Provide the (X, Y) coordinate of the cell's center where the given text is located.  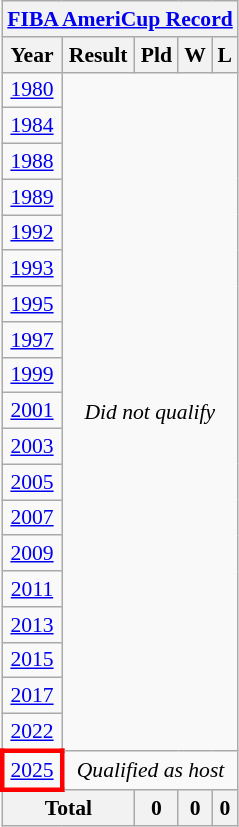
1993 (32, 269)
W (195, 55)
1997 (32, 340)
Qualified as host (150, 770)
L (225, 55)
2015 (32, 660)
1995 (32, 304)
Year (32, 55)
2001 (32, 411)
1992 (32, 233)
1999 (32, 375)
2013 (32, 625)
FIBA AmeriCup Record (120, 19)
Did not qualify (150, 411)
1989 (32, 197)
2009 (32, 554)
Pld (157, 55)
2003 (32, 447)
2011 (32, 589)
2022 (32, 732)
2025 (32, 770)
Total (68, 808)
Result (98, 55)
1988 (32, 162)
1984 (32, 126)
2017 (32, 696)
1980 (32, 90)
2005 (32, 482)
2007 (32, 518)
